Detect which cell encompasses the target text, then output its [x, y] center coordinate. 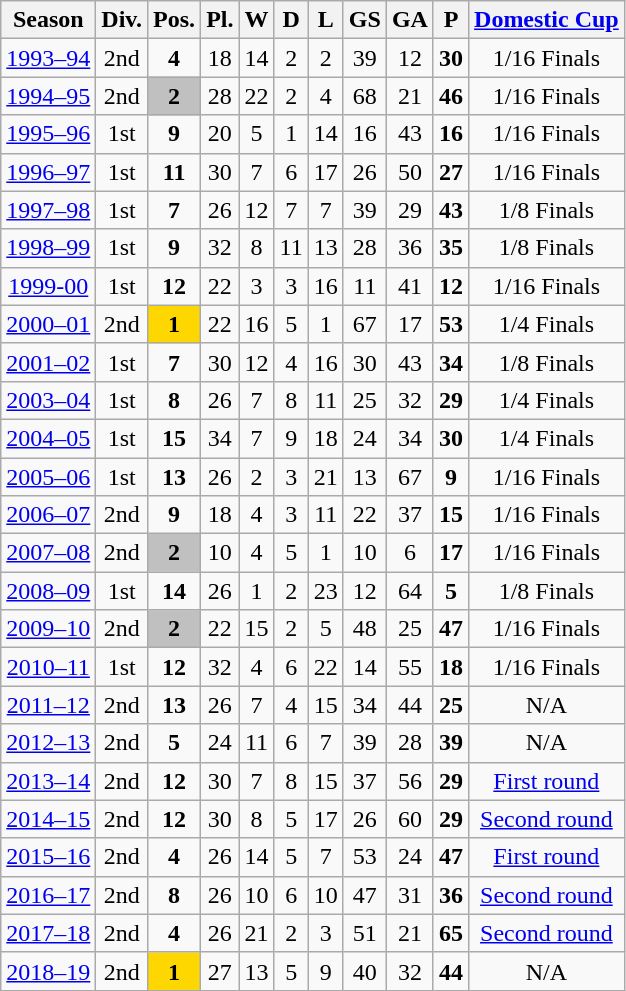
2005–06 [48, 477]
31 [410, 895]
1994–95 [48, 96]
L [326, 20]
Div. [122, 20]
Pos. [174, 20]
1995–96 [48, 134]
2003–04 [48, 400]
2014–15 [48, 819]
51 [364, 933]
65 [450, 933]
64 [410, 591]
55 [410, 667]
20 [220, 134]
Season [48, 20]
60 [410, 819]
56 [410, 781]
2010–11 [48, 667]
2000–01 [48, 324]
40 [364, 971]
2009–10 [48, 629]
2017–18 [48, 933]
GS [364, 20]
2018–19 [48, 971]
1999-00 [48, 286]
48 [364, 629]
Pl. [220, 20]
46 [450, 96]
1996–97 [48, 172]
68 [364, 96]
1993–94 [48, 58]
D [291, 20]
2001–02 [48, 362]
2013–14 [48, 781]
35 [450, 248]
P [450, 20]
23 [326, 591]
Domestic Cup [547, 20]
1998–99 [48, 248]
GA [410, 20]
W [256, 20]
2004–05 [48, 438]
2011–12 [48, 705]
2006–07 [48, 515]
50 [410, 172]
2012–13 [48, 743]
2015–16 [48, 857]
2008–09 [48, 591]
2007–08 [48, 553]
41 [410, 286]
1997–98 [48, 210]
2016–17 [48, 895]
